Scan for the cell matching the given text and deliver its (X, Y) coordinate at center. 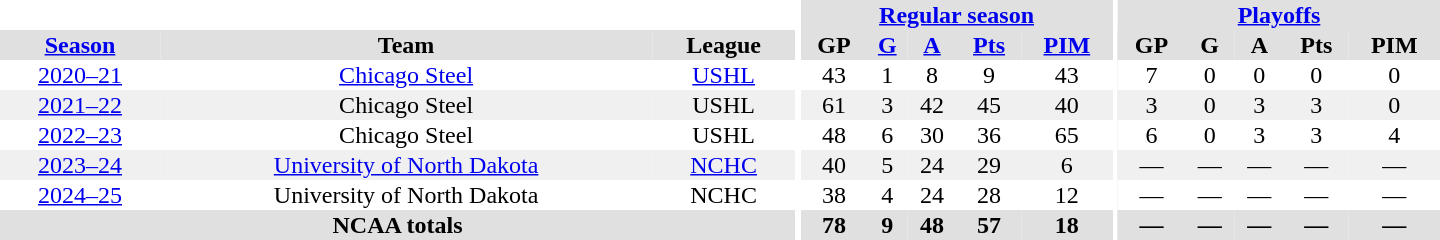
2021–22 (80, 105)
Team (406, 45)
Season (80, 45)
7 (1152, 75)
2020–21 (80, 75)
NCAA totals (398, 225)
5 (887, 165)
78 (834, 225)
36 (989, 135)
League (724, 45)
42 (932, 105)
18 (1066, 225)
1 (887, 75)
Playoffs (1279, 15)
2022–23 (80, 135)
65 (1066, 135)
38 (834, 195)
2024–25 (80, 195)
61 (834, 105)
45 (989, 105)
2023–24 (80, 165)
Regular season (957, 15)
30 (932, 135)
8 (932, 75)
29 (989, 165)
28 (989, 195)
12 (1066, 195)
57 (989, 225)
